Determine the (X, Y) coordinate at the center of the cell enclosing the given text.  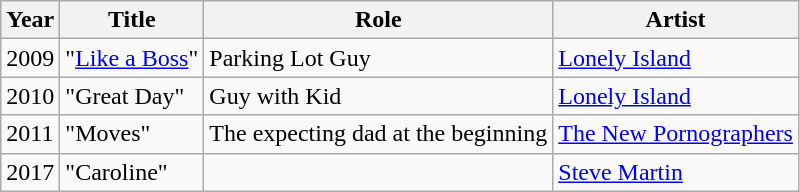
2009 (30, 58)
Role (378, 20)
"Great Day" (132, 96)
Guy with Kid (378, 96)
2017 (30, 172)
The expecting dad at the beginning (378, 134)
Title (132, 20)
Year (30, 20)
2010 (30, 96)
Parking Lot Guy (378, 58)
Artist (676, 20)
"Moves" (132, 134)
2011 (30, 134)
"Like a Boss" (132, 58)
"Caroline" (132, 172)
Steve Martin (676, 172)
The New Pornographers (676, 134)
